For the text-containing cell, return its midpoint in (x, y) coordinate format. 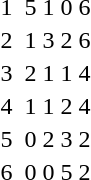
0 (30, 139)
